Identify which cell holds the provided text, then report its [x, y] central coordinate. 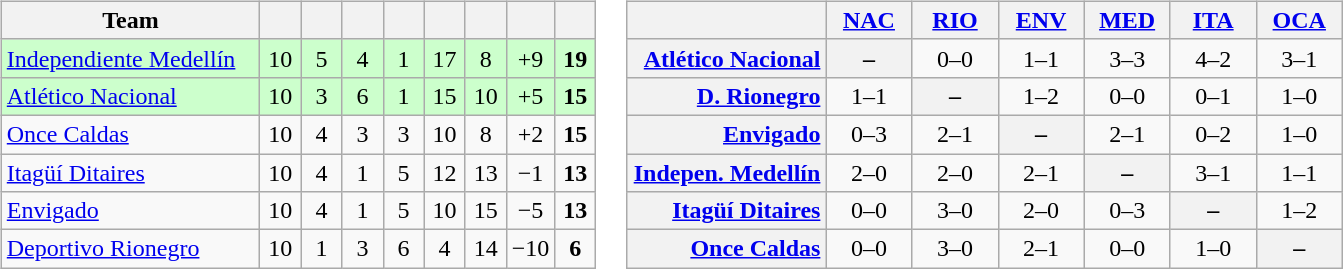
ENV [1041, 20]
14 [486, 249]
0–1 [1213, 96]
−10 [530, 249]
17 [444, 58]
+5 [530, 96]
4–2 [1213, 58]
OCA [1299, 20]
0–2 [1213, 134]
12 [444, 173]
Independiente Medellín [130, 58]
3–3 [1127, 58]
Team [130, 20]
NAC [869, 20]
Deportivo Rionegro [130, 249]
MED [1127, 20]
19 [576, 58]
ITA [1213, 20]
Indepen. Medellín [726, 173]
RIO [955, 20]
−1 [530, 173]
−5 [530, 211]
+2 [530, 134]
D. Rionegro [726, 96]
+9 [530, 58]
